Identify which cell holds the provided text, then report its (x, y) central coordinate. 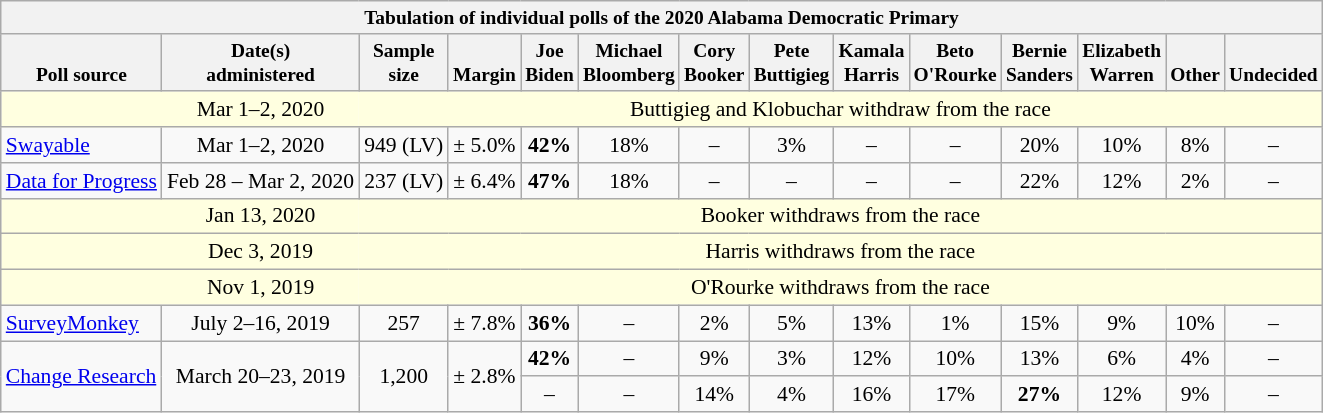
Date(s)administered (260, 62)
± 7.8% (484, 323)
Dec 3, 2019 (260, 252)
47% (550, 181)
Poll source (82, 62)
July 2–16, 2019 (260, 323)
± 2.8% (484, 376)
Swayable (82, 145)
17% (955, 395)
March 20–23, 2019 (260, 376)
8% (1196, 145)
ElizabethWarren (1122, 62)
SurveyMonkey (82, 323)
Margin (484, 62)
27% (1039, 395)
1,200 (404, 376)
Nov 1, 2019 (260, 288)
BernieSanders (1039, 62)
22% (1039, 181)
JoeBiden (550, 62)
Feb 28 – Mar 2, 2020 (260, 181)
KamalaHarris (872, 62)
5% (792, 323)
Change Research (82, 376)
Undecided (1273, 62)
36% (550, 323)
Harris withdraws from the race (840, 252)
Buttigieg and Klobuchar withdraw from the race (840, 110)
± 6.4% (484, 181)
± 5.0% (484, 145)
BetoO'Rourke (955, 62)
Tabulation of individual polls of the 2020 Alabama Democratic Primary (662, 18)
Other (1196, 62)
14% (714, 395)
CoryBooker (714, 62)
1% (955, 323)
Samplesize (404, 62)
20% (1039, 145)
Data for Progress (82, 181)
949 (LV) (404, 145)
O'Rourke withdraws from the race (840, 288)
Jan 13, 2020 (260, 216)
PeteButtigieg (792, 62)
257 (404, 323)
237 (LV) (404, 181)
MichaelBloomberg (628, 62)
15% (1039, 323)
16% (872, 395)
Booker withdraws from the race (840, 216)
6% (1122, 359)
